Extract the [X, Y] coordinate from the center of the cell holding the provided text.  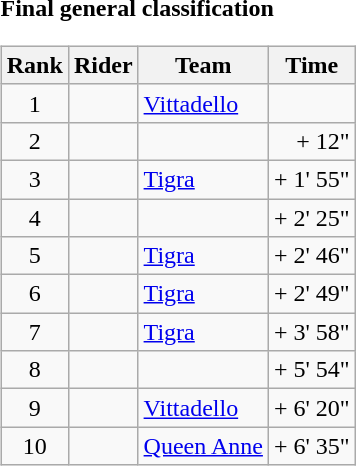
+ 6' 35" [312, 446]
10 [34, 446]
+ 6' 20" [312, 408]
+ 2' 25" [312, 217]
8 [34, 370]
4 [34, 217]
Queen Anne [203, 446]
5 [34, 256]
+ 5' 54" [312, 370]
1 [34, 103]
+ 12" [312, 141]
+ 1' 55" [312, 179]
Team [203, 65]
+ 2' 49" [312, 294]
+ 3' 58" [312, 332]
6 [34, 294]
Time [312, 65]
9 [34, 408]
Rider [103, 65]
3 [34, 179]
Rank [34, 65]
7 [34, 332]
+ 2' 46" [312, 256]
2 [34, 141]
